Detect which cell encompasses the target text, then output its [x, y] center coordinate. 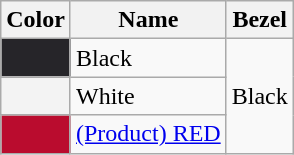
Bezel [260, 20]
Color [36, 20]
(Product) RED [148, 134]
Name [148, 20]
White [148, 96]
